Capture the cell that displays the provided text and extract its (x, y) central coordinate. 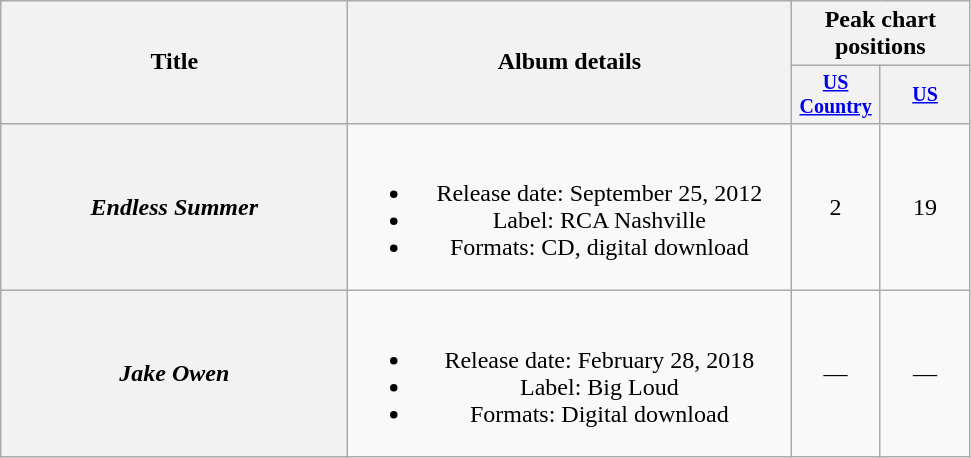
Jake Owen (174, 374)
US Country (836, 94)
2 (836, 206)
Release date: February 28, 2018Label: Big LoudFormats: Digital download (570, 374)
Title (174, 62)
Release date: September 25, 2012Label: RCA NashvilleFormats: CD, digital download (570, 206)
Album details (570, 62)
US (924, 94)
19 (924, 206)
Endless Summer (174, 206)
Peak chartpositions (880, 34)
